From the cell containing the given text, extract its center point as [x, y] coordinate. 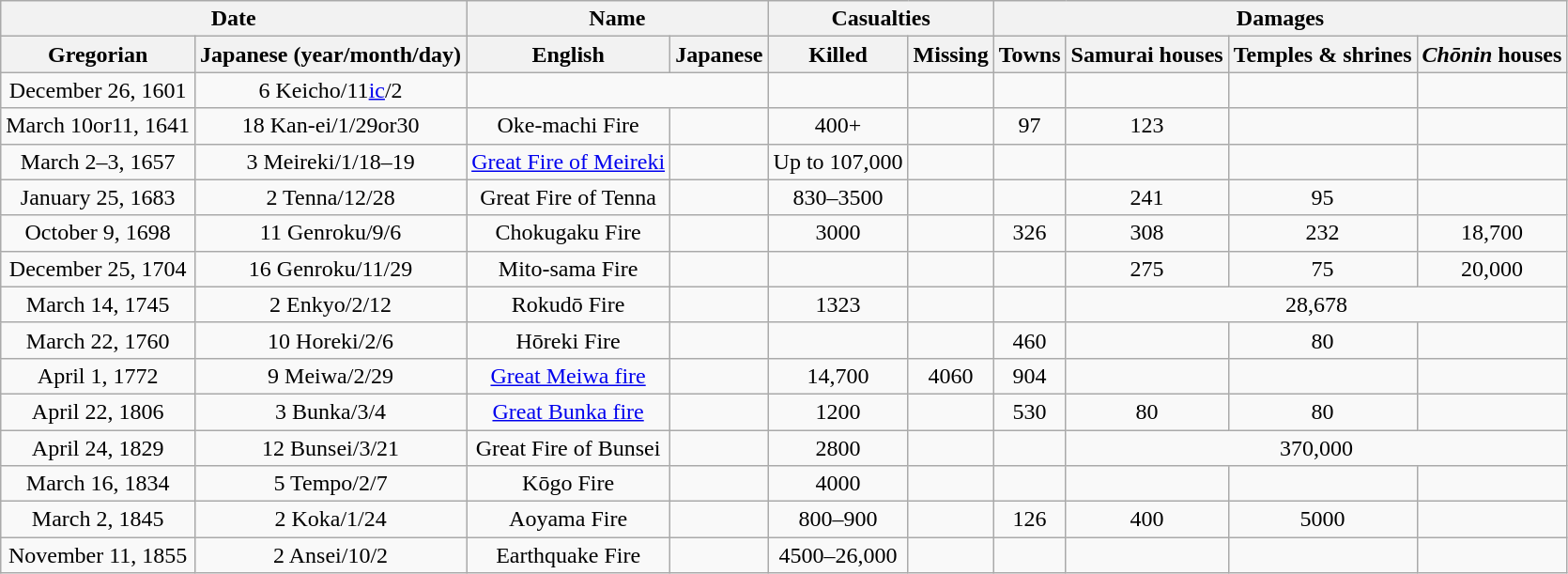
75 [1322, 269]
March 16, 1834 [98, 484]
370,000 [1316, 448]
830–3500 [838, 197]
Rokudō Fire [569, 304]
1200 [838, 411]
Up to 107,000 [838, 162]
4060 [950, 376]
April 24, 1829 [98, 448]
4500–26,000 [838, 555]
Earthquake Fire [569, 555]
April 22, 1806 [98, 411]
December 25, 1704 [98, 269]
97 [1029, 126]
4000 [838, 484]
12 Bunsei/3/21 [331, 448]
April 1, 1772 [98, 376]
Missing [950, 54]
3 Bunka/3/4 [331, 411]
2 Ansei/10/2 [331, 555]
904 [1029, 376]
Great Fire of Meireki [569, 162]
11 Genroku/9/6 [331, 233]
123 [1147, 126]
275 [1147, 269]
400 [1147, 520]
1323 [838, 304]
March 22, 1760 [98, 340]
Gregorian [98, 54]
28,678 [1316, 304]
Name [618, 19]
241 [1147, 197]
5 Tempo/2/7 [331, 484]
March 2, 1845 [98, 520]
Japanese [719, 54]
95 [1322, 197]
Oke-machi Fire [569, 126]
Damages [1281, 19]
Great Fire of Tenna [569, 197]
9 Meiwa/2/29 [331, 376]
18,700 [1492, 233]
Great Meiwa fire [569, 376]
March 14, 1745 [98, 304]
Towns [1029, 54]
2 Enkyo/2/12 [331, 304]
January 25, 1683 [98, 197]
Mito-sama Fire [569, 269]
Great Bunka fire [569, 411]
326 [1029, 233]
Japanese (year/month/day) [331, 54]
3 Meireki/1/18–19 [331, 162]
14,700 [838, 376]
Temples & shrines [1322, 54]
March 10or11, 1641 [98, 126]
Chōnin houses [1492, 54]
16 Genroku/11/29 [331, 269]
2 Koka/1/24 [331, 520]
October 9, 1698 [98, 233]
Aoyama Fire [569, 520]
5000 [1322, 520]
December 26, 1601 [98, 90]
November 11, 1855 [98, 555]
800–900 [838, 520]
Hōreki Fire [569, 340]
Great Fire of Bunsei [569, 448]
6 Keicho/11ic/2 [331, 90]
308 [1147, 233]
10 Horeki/2/6 [331, 340]
400+ [838, 126]
Samurai houses [1147, 54]
126 [1029, 520]
20,000 [1492, 269]
18 Kan-ei/1/29or30 [331, 126]
Chokugaku Fire [569, 233]
2800 [838, 448]
530 [1029, 411]
3000 [838, 233]
460 [1029, 340]
Killed [838, 54]
Kōgo Fire [569, 484]
Casualties [881, 19]
232 [1322, 233]
2 Tenna/12/28 [331, 197]
March 2–3, 1657 [98, 162]
Date [234, 19]
English [569, 54]
